From the cell containing the given text, extract its center point as [X, Y] coordinate. 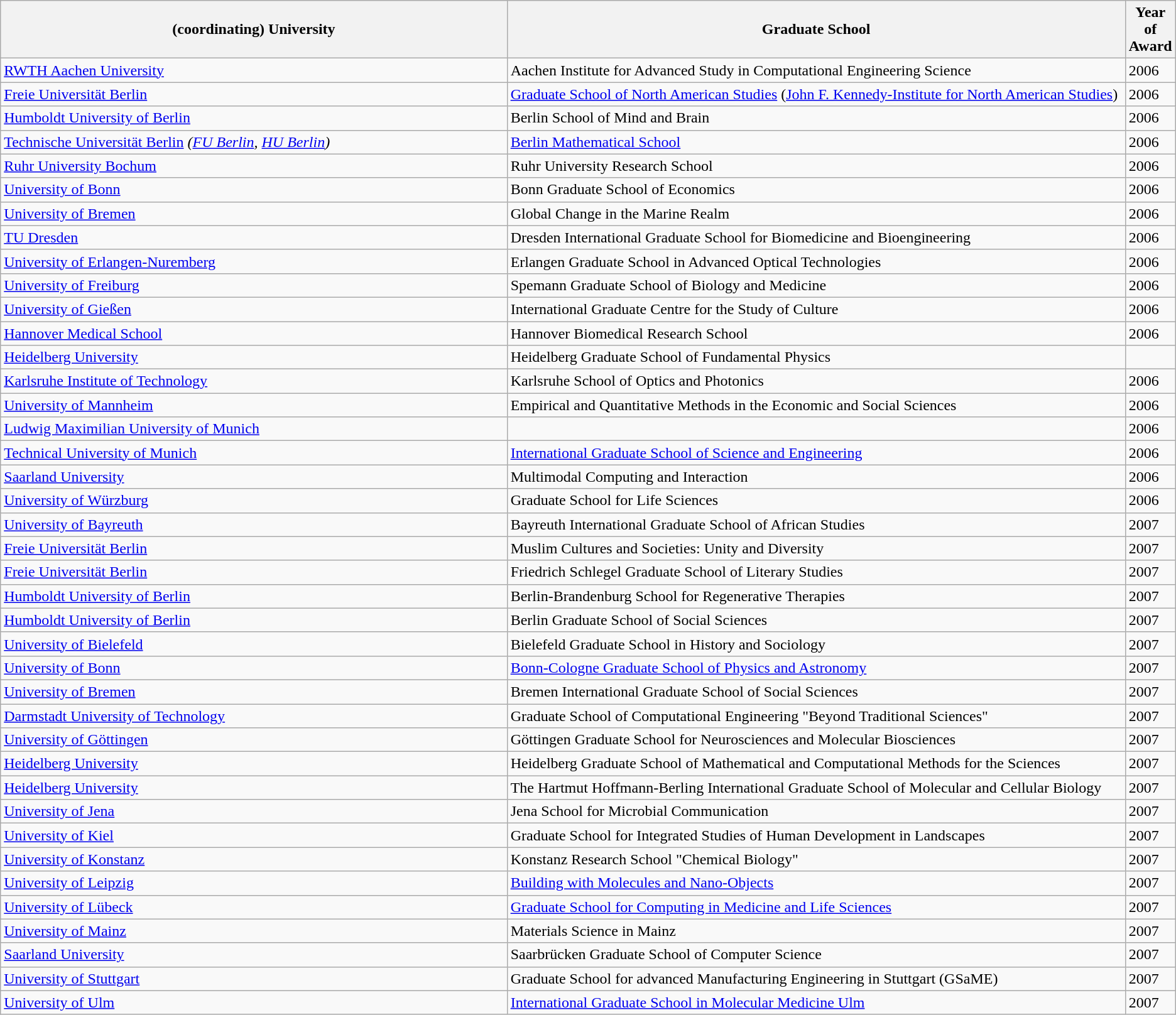
Materials Science in Mainz [816, 931]
Ruhr University Research School [816, 166]
Jena School for Microbial Communication [816, 811]
Graduate School for Integrated Studies of Human Development in Landscapes [816, 835]
Spemann Graduate School of Biology and Medicine [816, 285]
Berlin-Brandenburg School for Regenerative Therapies [816, 596]
International Graduate School of Science and Engineering [816, 453]
Technische Universität Berlin (FU Berlin, HU Berlin) [254, 142]
University of Leipzig [254, 883]
Göttingen Graduate School for Neurosciences and Molecular Biosciences [816, 740]
University of Mannheim [254, 405]
Multimodal Computing and Interaction [816, 477]
Aachen Institute for Advanced Study in Computational Engineering Science [816, 70]
Darmstadt University of Technology [254, 715]
University of Erlangen-Nuremberg [254, 261]
Technical University of Munich [254, 453]
University of Lübeck [254, 907]
Hannover Medical School [254, 334]
The Hartmut Hoffmann-Berling International Graduate School of Molecular and Cellular Biology [816, 788]
University of Kiel [254, 835]
University of Gießen [254, 309]
Berlin School of Mind and Brain [816, 118]
University of Ulm [254, 1002]
Friedrich Schlegel Graduate School of Literary Studies [816, 572]
University of Freiburg [254, 285]
RWTH Aachen University [254, 70]
Empirical and Quantitative Methods in the Economic and Social Sciences [816, 405]
University of Stuttgart [254, 979]
University of Würzburg [254, 501]
Hannover Biomedical Research School [816, 334]
Bielefeld Graduate School in History and Sociology [816, 644]
University of Göttingen [254, 740]
University of Mainz [254, 931]
Ruhr University Bochum [254, 166]
University of Jena [254, 811]
Graduate School for Life Sciences [816, 501]
Bayreuth International Graduate School of African Studies [816, 524]
Berlin Graduate School of Social Sciences [816, 620]
Berlin Mathematical School [816, 142]
Bremen International Graduate School of Social Sciences [816, 692]
Saarbrücken Graduate School of Computer Science [816, 955]
Karlsruhe Institute of Technology [254, 381]
International Graduate Centre for the Study of Culture [816, 309]
Graduate School for advanced Manufacturing Engineering in Stuttgart (GSaME) [816, 979]
Building with Molecules and Nano-Objects [816, 883]
International Graduate School in Molecular Medicine Ulm [816, 1002]
University of Bielefeld [254, 644]
Dresden International Graduate School for Biomedicine and Bioengineering [816, 237]
Erlangen Graduate School in Advanced Optical Technologies [816, 261]
(coordinating) University [254, 30]
University of Bayreuth [254, 524]
Graduate School [816, 30]
Bonn Graduate School of Economics [816, 190]
Year of Award [1150, 30]
Muslim Cultures and Societies: Unity and Diversity [816, 548]
Konstanz Research School "Chemical Biology" [816, 859]
Heidelberg Graduate School of Fundamental Physics [816, 357]
Global Change in the Marine Realm [816, 214]
Graduate School of North American Studies (John F. Kennedy-Institute for North American Studies) [816, 94]
Ludwig Maximilian University of Munich [254, 429]
Bonn-Cologne Graduate School of Physics and Astronomy [816, 668]
University of Konstanz [254, 859]
Heidelberg Graduate School of Mathematical and Computational Methods for the Sciences [816, 764]
Graduate School for Computing in Medicine and Life Sciences [816, 907]
Graduate School of Computational Engineering "Beyond Traditional Sciences" [816, 715]
TU Dresden [254, 237]
Karlsruhe School of Optics and Photonics [816, 381]
